Return the (X, Y) coordinate for the center point of the cell that contains the specified text.  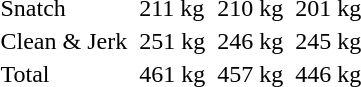
251 kg (172, 41)
246 kg (250, 41)
